Extract the (x, y) coordinate from the center of the cell holding the provided text.  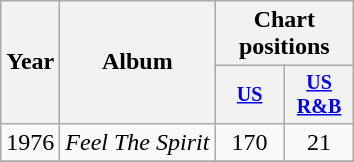
170 (250, 142)
Album (138, 62)
1976 (30, 142)
USR&B (318, 94)
Feel The Spirit (138, 142)
Year (30, 62)
Chart positions (284, 34)
21 (318, 142)
US (250, 94)
